Scan for the cell matching the given text and deliver its (x, y) coordinate at center. 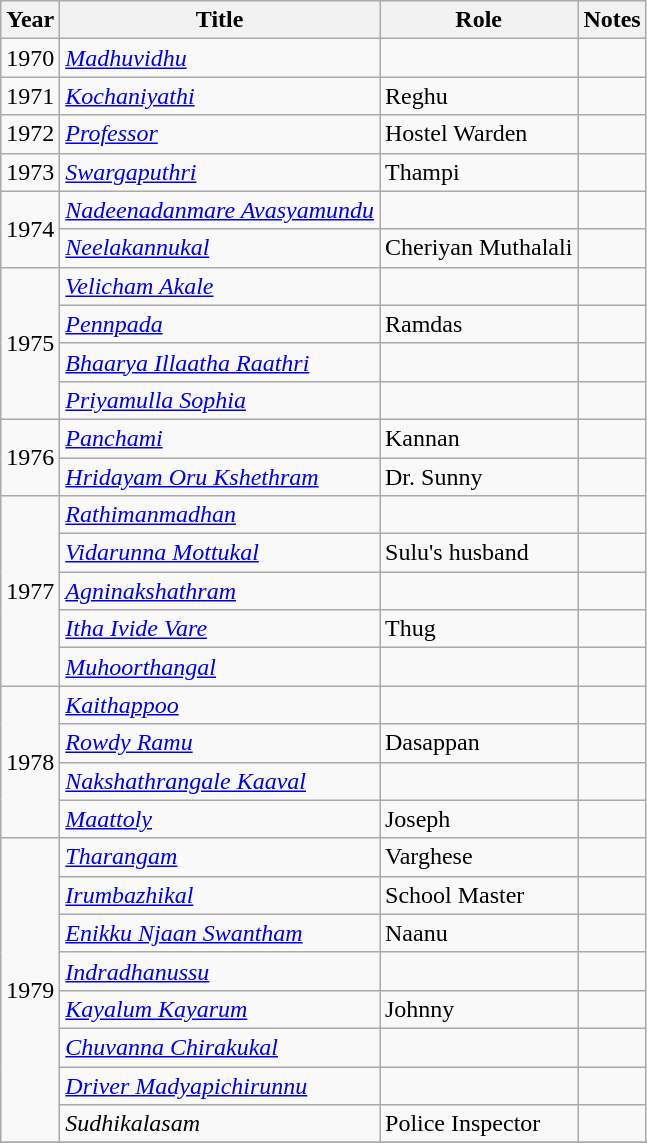
Driver Madyapichirunnu (220, 1085)
Police Inspector (479, 1124)
Tharangam (220, 857)
1971 (30, 96)
Title (220, 20)
Notes (612, 20)
1970 (30, 58)
Itha Ivide Vare (220, 629)
Sudhikalasam (220, 1124)
Madhuvidhu (220, 58)
Priyamulla Sophia (220, 400)
Vidarunna Mottukal (220, 553)
Naanu (479, 933)
School Master (479, 895)
Kayalum Kayarum (220, 1009)
Pennpada (220, 324)
Enikku Njaan Swantham (220, 933)
Role (479, 20)
1979 (30, 990)
Kochaniyathi (220, 96)
1977 (30, 591)
Indradhanussu (220, 971)
Velicham Akale (220, 286)
Cheriyan Muthalali (479, 248)
Kannan (479, 438)
Rowdy Ramu (220, 743)
Nakshathrangale Kaaval (220, 781)
Year (30, 20)
Thampi (479, 172)
1974 (30, 229)
Kaithappoo (220, 705)
Varghese (479, 857)
Maattoly (220, 819)
Agninakshathram (220, 591)
Ramdas (479, 324)
Dr. Sunny (479, 477)
Joseph (479, 819)
1975 (30, 343)
1976 (30, 457)
Swargaputhri (220, 172)
1972 (30, 134)
Thug (479, 629)
Irumbazhikal (220, 895)
Nadeenadanmare Avasyamundu (220, 210)
Hostel Warden (479, 134)
Bhaarya Illaatha Raathri (220, 362)
Reghu (479, 96)
Dasappan (479, 743)
Sulu's husband (479, 553)
Hridayam Oru Kshethram (220, 477)
1973 (30, 172)
1978 (30, 762)
Neelakannukal (220, 248)
Chuvanna Chirakukal (220, 1047)
Johnny (479, 1009)
Panchami (220, 438)
Muhoorthangal (220, 667)
Professor (220, 134)
Rathimanmadhan (220, 515)
